Extract the (x, y) coordinate from the center of the cell holding the provided text.  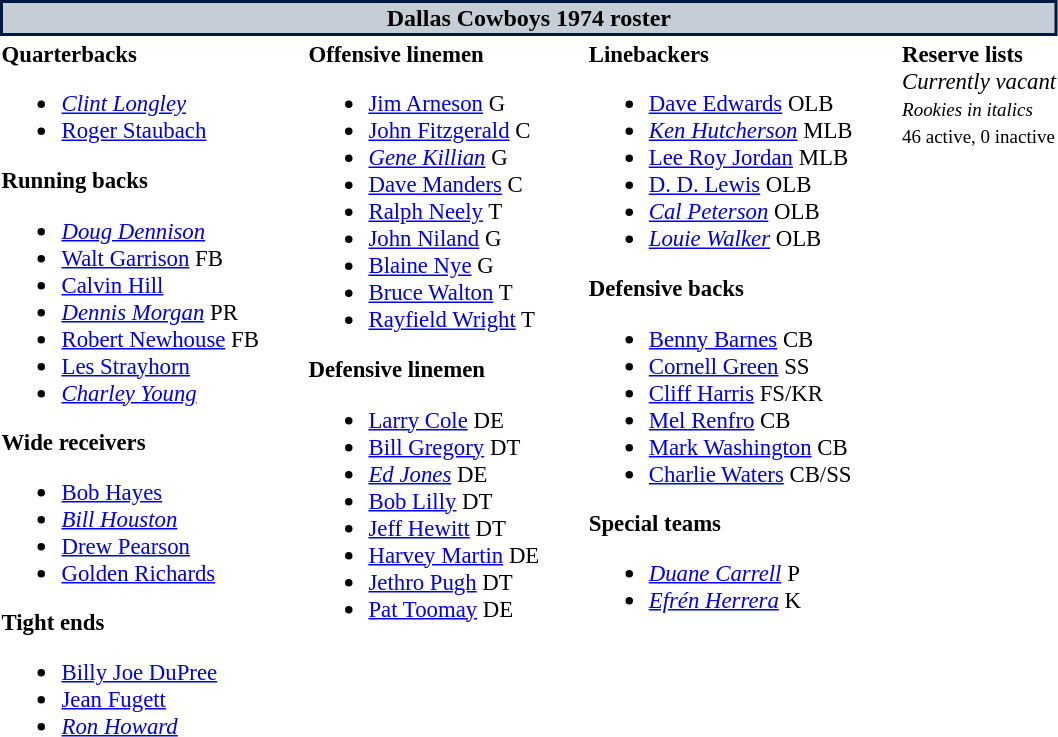
Dallas Cowboys 1974 roster (529, 18)
